For the text-containing cell, return its midpoint in [X, Y] coordinate format. 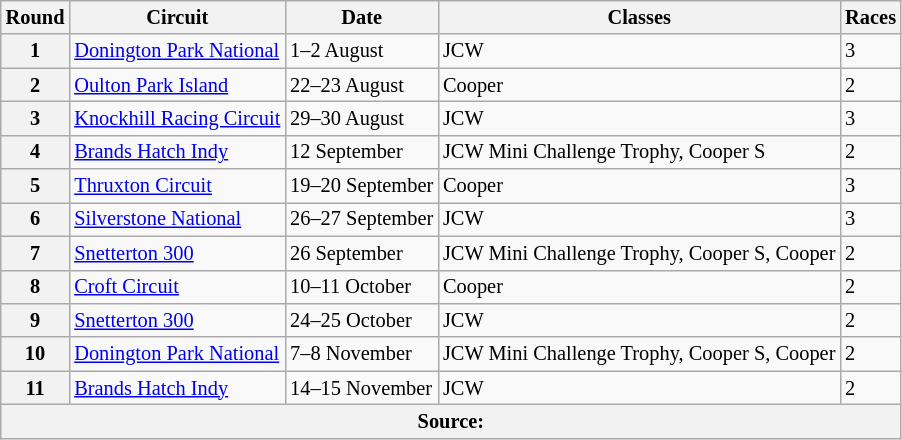
JCW Mini Challenge Trophy, Cooper S [639, 152]
Knockhill Racing Circuit [177, 118]
Oulton Park Island [177, 85]
10–11 October [362, 287]
7 [36, 253]
22–23 August [362, 85]
Thruxton Circuit [177, 186]
8 [36, 287]
1–2 August [362, 51]
Silverstone National [177, 219]
Croft Circuit [177, 287]
24–25 October [362, 320]
26–27 September [362, 219]
14–15 November [362, 388]
1 [36, 51]
12 September [362, 152]
6 [36, 219]
4 [36, 152]
10 [36, 354]
5 [36, 186]
29–30 August [362, 118]
26 September [362, 253]
9 [36, 320]
Date [362, 17]
19–20 September [362, 186]
Round [36, 17]
Races [870, 17]
Classes [639, 17]
Circuit [177, 17]
11 [36, 388]
7–8 November [362, 354]
Source: [451, 421]
